Pinpoint the cell where the given text exists, returning its [X, Y] midpoint coordinate. 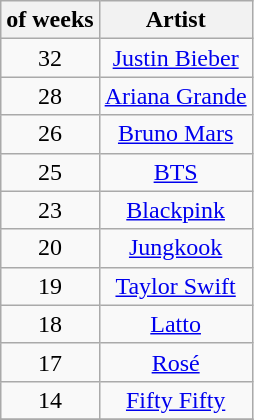
of weeks [50, 20]
Taylor Swift [176, 286]
Fifty Fifty [176, 400]
25 [50, 172]
19 [50, 286]
14 [50, 400]
Jungkook [176, 248]
Justin Bieber [176, 58]
26 [50, 134]
18 [50, 324]
20 [50, 248]
BTS [176, 172]
28 [50, 96]
32 [50, 58]
Blackpink [176, 210]
23 [50, 210]
Bruno Mars [176, 134]
Latto [176, 324]
Ariana Grande [176, 96]
Artist [176, 20]
17 [50, 362]
Rosé [176, 362]
